Extract the [x, y] coordinate from the center of the cell holding the provided text.  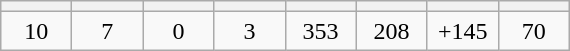
353 [320, 31]
+145 [462, 31]
0 [178, 31]
7 [108, 31]
3 [250, 31]
70 [534, 31]
208 [392, 31]
10 [36, 31]
